Find where the given text appears and provide that cell's center as [x, y] coordinate. 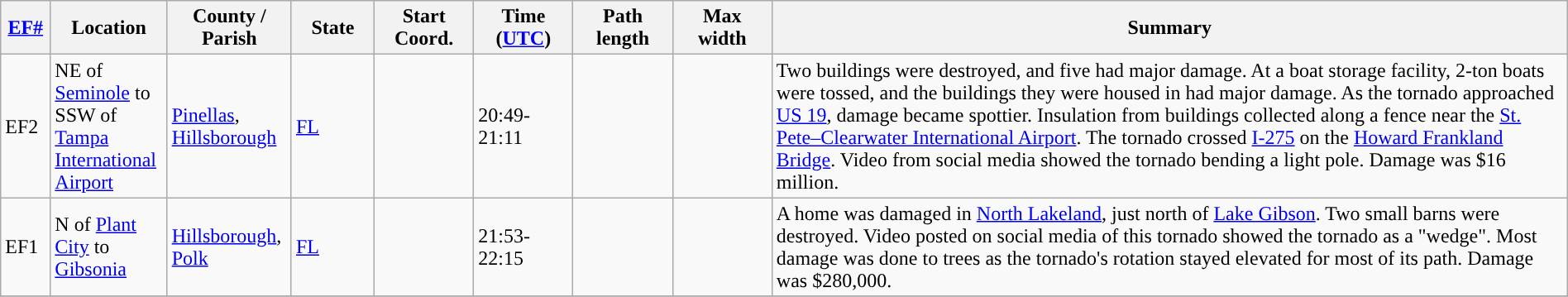
EF2 [26, 126]
EF# [26, 28]
Time (UTC) [523, 28]
Location [109, 28]
Pinellas, Hillsborough [229, 126]
N of Plant City to Gibsonia [109, 247]
Hillsborough, Polk [229, 247]
Max width [722, 28]
Path length [623, 28]
EF1 [26, 247]
State [332, 28]
Start Coord. [424, 28]
NE of Seminole to SSW of Tampa International Airport [109, 126]
Summary [1169, 28]
21:53-22:15 [523, 247]
County / Parish [229, 28]
20:49-21:11 [523, 126]
